Provide the (X, Y) coordinate of the cell's center where the given text is located.  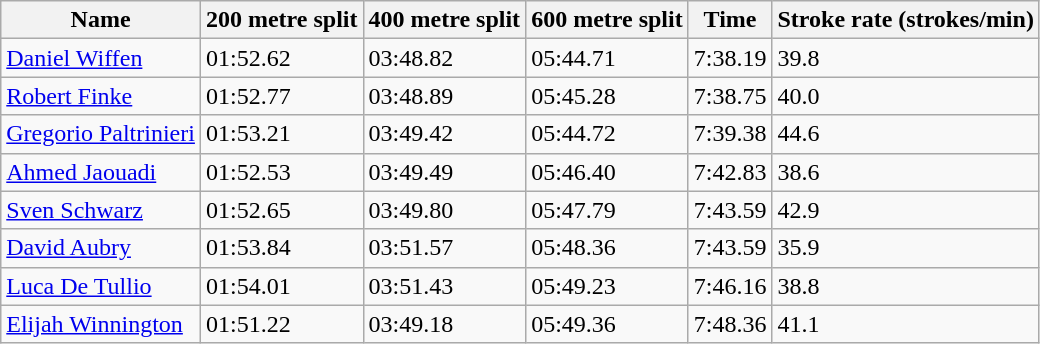
01:52.53 (282, 172)
35.9 (906, 248)
Luca De Tullio (101, 286)
7:39.38 (730, 134)
03:51.57 (444, 248)
05:44.72 (608, 134)
05:47.79 (608, 210)
05:46.40 (608, 172)
Robert Finke (101, 96)
38.8 (906, 286)
01:52.77 (282, 96)
Elijah Winnington (101, 324)
David Aubry (101, 248)
05:49.36 (608, 324)
38.6 (906, 172)
05:48.36 (608, 248)
200 metre split (282, 20)
05:45.28 (608, 96)
03:48.82 (444, 58)
03:49.49 (444, 172)
Stroke rate (strokes/min) (906, 20)
42.9 (906, 210)
Daniel Wiffen (101, 58)
40.0 (906, 96)
01:53.21 (282, 134)
39.8 (906, 58)
05:44.71 (608, 58)
7:48.36 (730, 324)
03:49.80 (444, 210)
Sven Schwarz (101, 210)
7:38.75 (730, 96)
41.1 (906, 324)
Name (101, 20)
Gregorio Paltrinieri (101, 134)
01:54.01 (282, 286)
03:49.42 (444, 134)
44.6 (906, 134)
400 metre split (444, 20)
Time (730, 20)
01:53.84 (282, 248)
7:38.19 (730, 58)
Ahmed Jaouadi (101, 172)
01:52.62 (282, 58)
03:51.43 (444, 286)
600 metre split (608, 20)
03:48.89 (444, 96)
7:46.16 (730, 286)
7:42.83 (730, 172)
03:49.18 (444, 324)
05:49.23 (608, 286)
01:52.65 (282, 210)
01:51.22 (282, 324)
